Find where the given text appears and provide that cell's center as (x, y) coordinate. 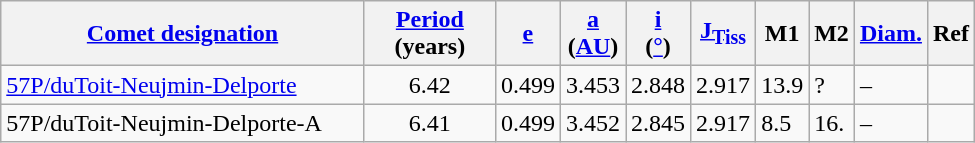
3.452 (592, 123)
3.453 (592, 85)
Comet designation (183, 34)
16. (832, 123)
M2 (832, 34)
2.848 (658, 85)
57P/duToit-Neujmin-Delporte-A (183, 123)
a(AU) (592, 34)
JTiss (724, 34)
Period(years) (430, 34)
Ref (950, 34)
6.42 (430, 85)
M1 (782, 34)
57P/duToit-Neujmin-Delporte (183, 85)
i(°) (658, 34)
6.41 (430, 123)
e (528, 34)
8.5 (782, 123)
13.9 (782, 85)
Diam. (890, 34)
? (832, 85)
2.845 (658, 123)
